Scan for the cell matching the given text and deliver its (X, Y) coordinate at center. 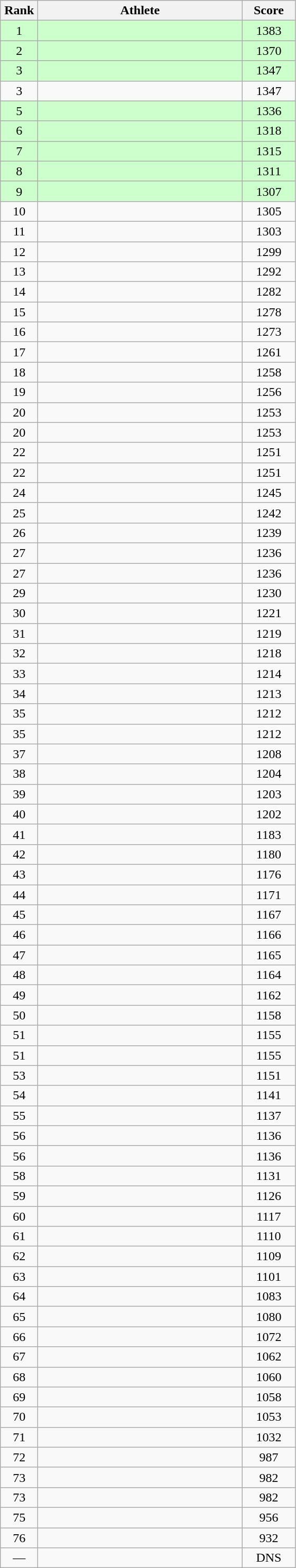
1307 (269, 191)
1242 (269, 513)
1203 (269, 794)
1299 (269, 252)
1258 (269, 372)
67 (19, 1357)
1167 (269, 915)
1131 (269, 1176)
1183 (269, 834)
987 (269, 1457)
19 (19, 392)
24 (19, 493)
72 (19, 1457)
14 (19, 292)
59 (19, 1196)
53 (19, 1075)
66 (19, 1337)
1245 (269, 493)
1383 (269, 31)
1219 (269, 634)
1204 (269, 774)
1072 (269, 1337)
1208 (269, 754)
1151 (269, 1075)
33 (19, 674)
1109 (269, 1257)
41 (19, 834)
71 (19, 1437)
61 (19, 1236)
1202 (269, 814)
DNS (269, 1558)
13 (19, 272)
54 (19, 1095)
— (19, 1558)
47 (19, 955)
1305 (269, 211)
1273 (269, 332)
2 (19, 51)
5 (19, 111)
1315 (269, 151)
1080 (269, 1317)
1176 (269, 874)
1158 (269, 1015)
1213 (269, 694)
69 (19, 1397)
932 (269, 1538)
60 (19, 1216)
10 (19, 211)
12 (19, 252)
1166 (269, 935)
76 (19, 1538)
29 (19, 593)
50 (19, 1015)
1218 (269, 654)
1180 (269, 854)
1058 (269, 1397)
46 (19, 935)
62 (19, 1257)
1370 (269, 51)
37 (19, 754)
1062 (269, 1357)
63 (19, 1277)
58 (19, 1176)
1230 (269, 593)
1164 (269, 975)
1221 (269, 613)
1126 (269, 1196)
1239 (269, 533)
1141 (269, 1095)
1110 (269, 1236)
30 (19, 613)
11 (19, 231)
38 (19, 774)
8 (19, 171)
1336 (269, 111)
48 (19, 975)
70 (19, 1417)
1311 (269, 171)
39 (19, 794)
1214 (269, 674)
1292 (269, 272)
75 (19, 1517)
1032 (269, 1437)
1282 (269, 292)
31 (19, 634)
7 (19, 151)
64 (19, 1297)
26 (19, 533)
1303 (269, 231)
1083 (269, 1297)
25 (19, 513)
1 (19, 31)
15 (19, 312)
68 (19, 1377)
55 (19, 1116)
1137 (269, 1116)
1165 (269, 955)
1261 (269, 352)
1162 (269, 995)
17 (19, 352)
1101 (269, 1277)
1171 (269, 895)
32 (19, 654)
65 (19, 1317)
16 (19, 332)
Score (269, 11)
Athlete (140, 11)
Rank (19, 11)
49 (19, 995)
43 (19, 874)
9 (19, 191)
956 (269, 1517)
1117 (269, 1216)
1278 (269, 312)
6 (19, 131)
34 (19, 694)
45 (19, 915)
18 (19, 372)
1060 (269, 1377)
44 (19, 895)
42 (19, 854)
1318 (269, 131)
1053 (269, 1417)
1256 (269, 392)
40 (19, 814)
